From the cell containing the given text, extract its center point as [X, Y] coordinate. 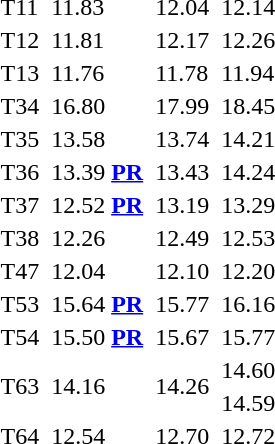
11.81 [98, 40]
11.76 [98, 73]
13.19 [182, 205]
15.64 PR [98, 304]
12.17 [182, 40]
16.80 [98, 106]
12.04 [98, 271]
13.43 [182, 172]
13.39 PR [98, 172]
12.49 [182, 238]
14.16 [98, 386]
14.26 [182, 386]
11.78 [182, 73]
15.67 [182, 337]
12.52 PR [98, 205]
12.10 [182, 271]
12.26 [98, 238]
13.74 [182, 139]
13.58 [98, 139]
15.77 [182, 304]
17.99 [182, 106]
15.50 PR [98, 337]
